Provide the [X, Y] coordinate of the cell's center where the given text is located.  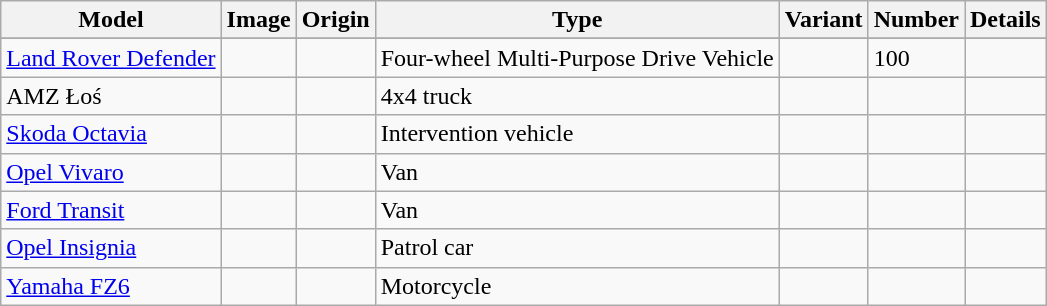
Ford Transit [111, 210]
Skoda Octavia [111, 134]
Variant [824, 20]
Motorcycle [577, 286]
Origin [336, 20]
Type [577, 20]
100 [916, 58]
Model [111, 20]
Intervention vehicle [577, 134]
Patrol car [577, 248]
AMZ Łoś [111, 96]
Opel Insignia [111, 248]
Details [1005, 20]
4x4 truck [577, 96]
Opel Vivaro [111, 172]
Number [916, 20]
Land Rover Defender [111, 58]
Yamaha FZ6 [111, 286]
Four-wheel Multi-Purpose Drive Vehicle [577, 58]
Image [258, 20]
